From the cell containing the given text, extract its center point as (x, y) coordinate. 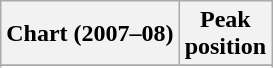
Chart (2007–08) (90, 34)
Peakposition (225, 34)
